Return the [X, Y] coordinate for the center point of the cell that contains the specified text.  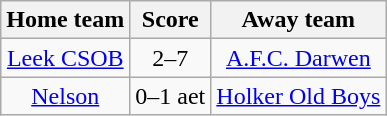
Nelson [66, 96]
Score [170, 20]
A.F.C. Darwen [298, 58]
Holker Old Boys [298, 96]
Leek CSOB [66, 58]
Away team [298, 20]
0–1 aet [170, 96]
2–7 [170, 58]
Home team [66, 20]
